Detect which cell encompasses the target text, then output its (X, Y) center coordinate. 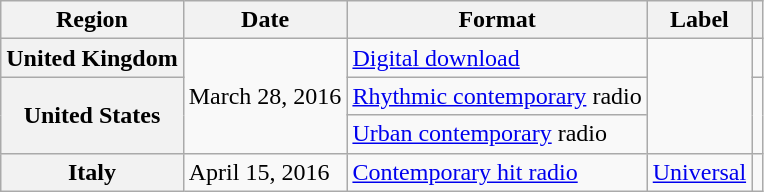
Universal (699, 172)
United Kingdom (92, 58)
Region (92, 20)
Label (699, 20)
Rhythmic contemporary radio (497, 96)
Digital download (497, 58)
March 28, 2016 (265, 96)
Contemporary hit radio (497, 172)
Urban contemporary radio (497, 134)
Italy (92, 172)
April 15, 2016 (265, 172)
Date (265, 20)
Format (497, 20)
United States (92, 115)
